Return [x, y] of the center of cell containing provided text 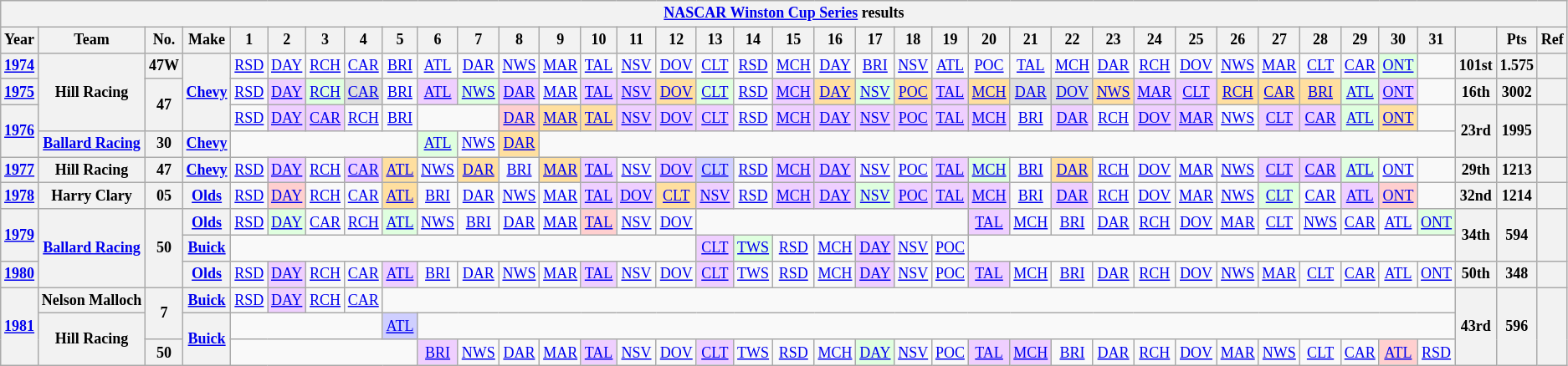
47W [164, 65]
29 [1360, 40]
1974 [20, 65]
1214 [1516, 196]
24 [1155, 40]
26 [1237, 40]
27 [1279, 40]
3 [325, 40]
1981 [20, 327]
1977 [20, 170]
3002 [1516, 92]
4 [363, 40]
19 [951, 40]
594 [1516, 235]
1975 [20, 92]
1995 [1516, 130]
1980 [20, 274]
Ref [1552, 40]
11 [637, 40]
28 [1320, 40]
34th [1476, 235]
25 [1196, 40]
50th [1476, 274]
348 [1516, 274]
29th [1476, 170]
16 [835, 40]
2 [287, 40]
6 [438, 40]
101st [1476, 65]
Nelson Malloch [91, 301]
32nd [1476, 196]
23rd [1476, 130]
1213 [1516, 170]
05 [164, 196]
Team [91, 40]
15 [793, 40]
5 [400, 40]
20 [989, 40]
23 [1113, 40]
22 [1073, 40]
18 [914, 40]
Pts [1516, 40]
8 [519, 40]
10 [598, 40]
Harry Clary [91, 196]
1.575 [1516, 65]
9 [561, 40]
Make [207, 40]
14 [753, 40]
NASCAR Winston Cup Series results [784, 13]
12 [676, 40]
43rd [1476, 327]
596 [1516, 327]
17 [875, 40]
1 [249, 40]
13 [715, 40]
1978 [20, 196]
Year [20, 40]
21 [1031, 40]
31 [1437, 40]
16th [1476, 92]
No. [164, 40]
1979 [20, 235]
1976 [20, 130]
